Return the [x, y] coordinate for the center point of the cell that contains the specified text.  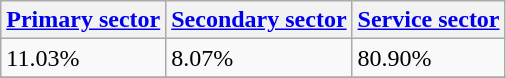
80.90% [428, 58]
11.03% [84, 58]
Primary sector [84, 20]
8.07% [259, 58]
Service sector [428, 20]
Secondary sector [259, 20]
